Output the [x, y] coordinate of the center of the cell containing the given text.  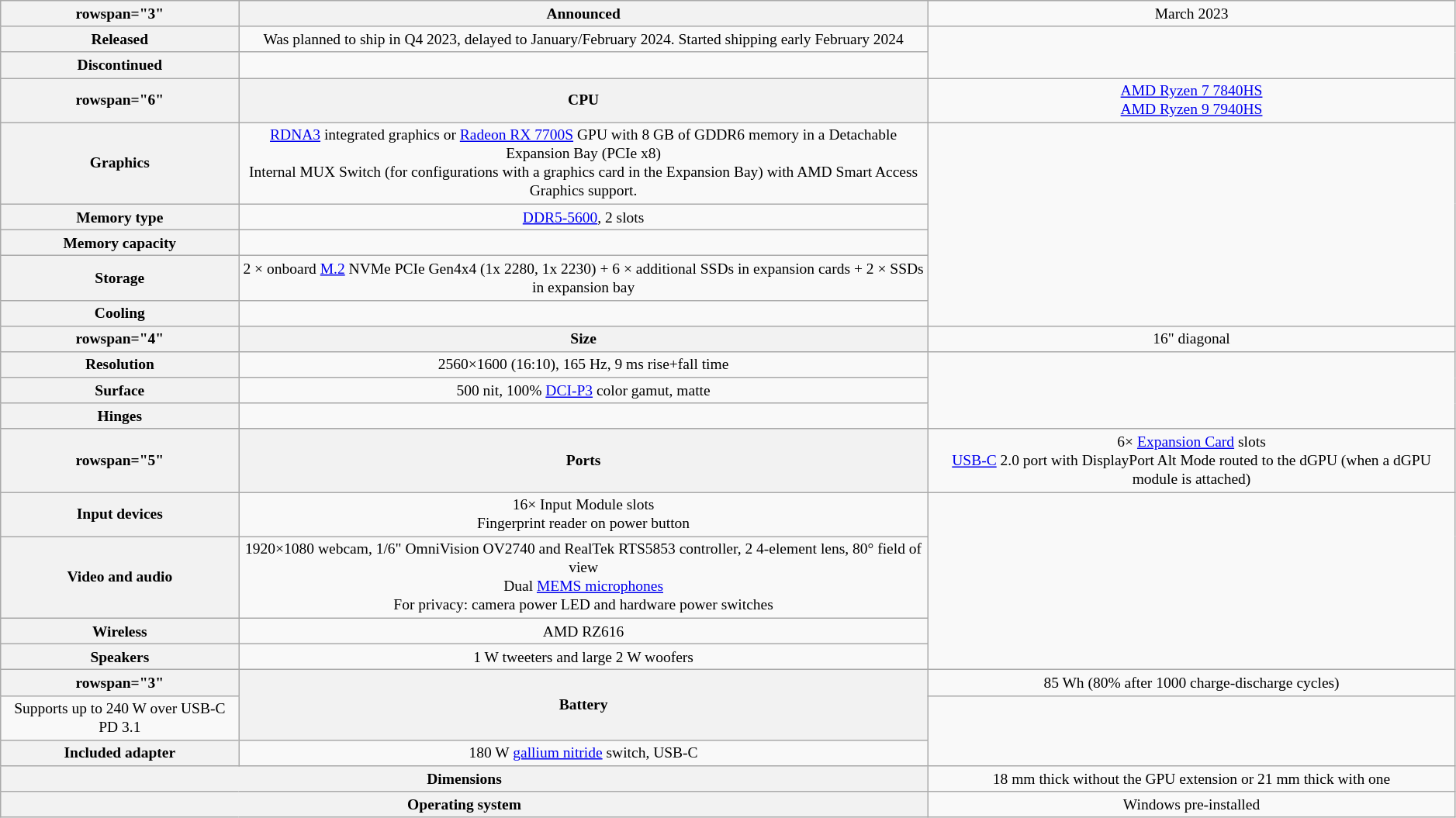
1 W tweeters and large 2 W woofers [583, 658]
DDR5-5600, 2 slots [583, 217]
rowspan="5" [119, 461]
Windows pre-installed [1191, 805]
Dimensions [465, 778]
Graphics [119, 163]
Wireless [119, 631]
Released [119, 39]
CPU [583, 101]
Cooling [119, 313]
500 nit, 100% DCI-P3 color gamut, matte [583, 391]
Included adapter [119, 752]
AMD RZ616 [583, 631]
AMD Ryzen 7 7840HSAMD Ryzen 9 7940HS [1191, 101]
Speakers [119, 658]
March 2023 [1191, 14]
6× Expansion Card slotsUSB-C 2.0 port with DisplayPort Alt Mode routed to the dGPU (when a dGPU module is attached) [1191, 461]
rowspan="6" [119, 101]
Operating system [465, 805]
180 W gallium nitride switch, USB-C [583, 752]
2560×1600 (16:10), 165 Hz, 9 ms rise+fall time [583, 364]
Memory capacity [119, 242]
Ports [583, 461]
rowspan="4" [119, 338]
Discontinued [119, 65]
Resolution [119, 364]
Surface [119, 391]
Battery [583, 706]
Hinges [119, 416]
Supports up to 240 W over USB-C PD 3.1 [119, 718]
18 mm thick without the GPU extension or 21 mm thick with one [1191, 778]
Was planned to ship in Q4 2023, delayed to January/February 2024. Started shipping early February 2024 [583, 39]
Video and audio [119, 577]
Storage [119, 278]
Announced [583, 14]
Memory type [119, 217]
16" diagonal [1191, 338]
Size [583, 338]
Input devices [119, 515]
16× Input Module slotsFingerprint reader on power button [583, 515]
85 Wh (80% after 1000 charge-discharge cycles) [1191, 682]
2 × onboard M.2 NVMe PCIe Gen4x4 (1x 2280, 1x 2230) + 6 × additional SSDs in expansion cards + 2 × SSDs in expansion bay [583, 278]
